Output the [X, Y] coordinate of the center of the cell containing the given text.  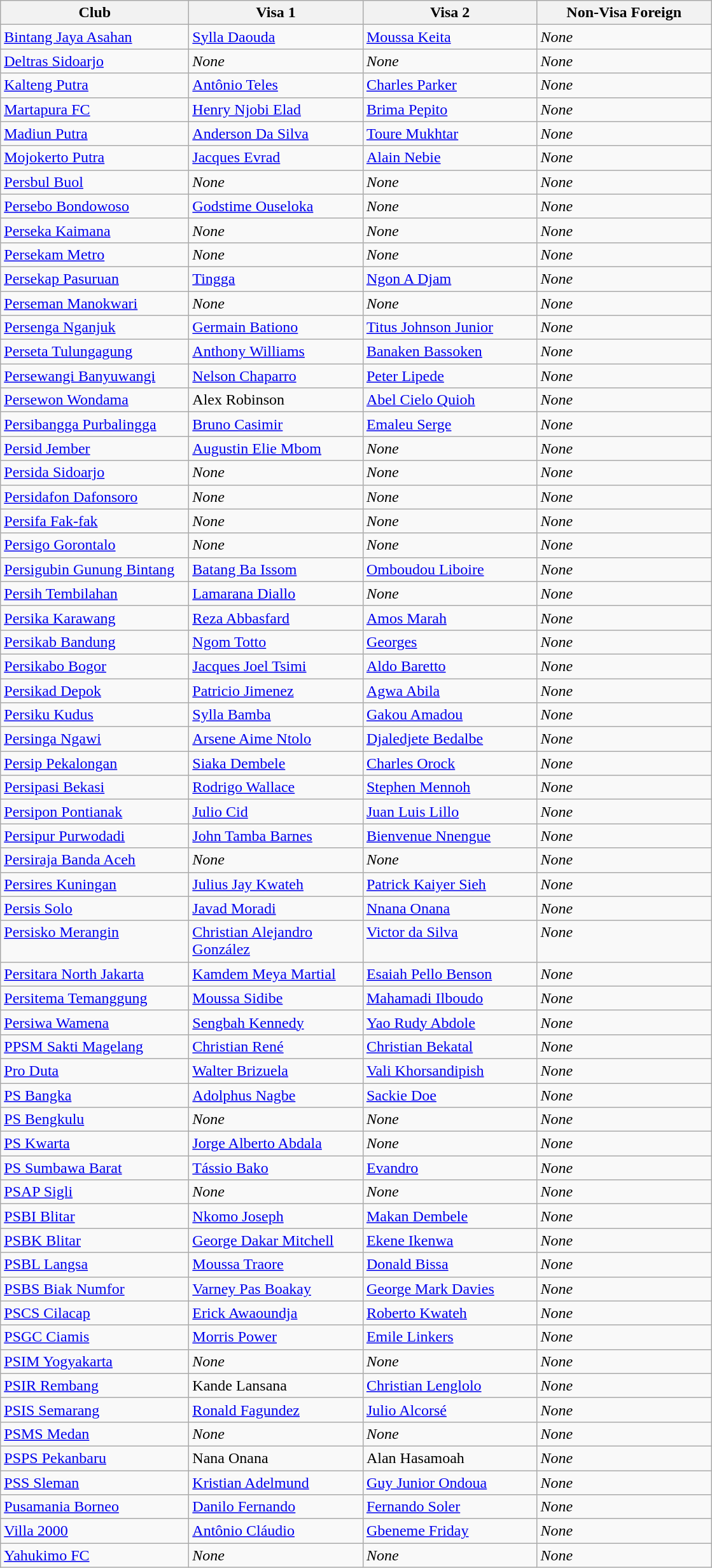
Persid Jember [95, 448]
Kristian Adelmund [276, 1483]
Batang Ba Issom [276, 569]
Pro Duta [95, 1071]
Guy Junior Ondoua [450, 1483]
Erick Awaoundja [276, 1313]
Visa 2 [450, 13]
PSCS Cilacap [95, 1313]
Bintang Jaya Asahan [95, 37]
Pusamania Borneo [95, 1507]
Godstime Ouseloka [276, 206]
Persbul Buol [95, 182]
Persitara North Jakarta [95, 974]
Sackie Doe [450, 1095]
Esaiah Pello Benson [450, 974]
Persidafon Dafonsoro [95, 497]
Charles Orock [450, 763]
Ronald Fagundez [276, 1410]
Mojokerto Putra [95, 158]
Reza Abbasfard [276, 618]
PSAP Sigli [95, 1192]
Persiraja Banda Aceh [95, 860]
Julio Alcorsé [450, 1410]
Gbeneme Friday [450, 1531]
Bruno Casimir [276, 424]
PSBL Langsa [95, 1265]
Persisko Merangin [95, 941]
Nkomo Joseph [276, 1216]
Fernando Soler [450, 1507]
Persiku Kudus [95, 715]
Persipon Pontianak [95, 812]
Nana Onana [276, 1458]
George Mark Davies [450, 1289]
Persitema Temanggung [95, 998]
Germain Bationo [276, 328]
Persigubin Gunung Bintang [95, 569]
Persewangi Banyuwangi [95, 376]
Persekam Metro [95, 254]
Persis Solo [95, 908]
Persida Sidoarjo [95, 473]
Georges [450, 642]
Perseman Manokwari [95, 303]
Aldo Baretto [450, 666]
Christian Bekatal [450, 1046]
Julius Jay Kwateh [276, 884]
Persebo Bondowoso [95, 206]
Nelson Chaparro [276, 376]
Arsene Aime Ntolo [276, 739]
Nnana Onana [450, 908]
Abel Cielo Quioh [450, 400]
Brima Pepito [450, 109]
Javad Moradi [276, 908]
PSS Sleman [95, 1483]
PSIR Rembang [95, 1385]
Titus Johnson Junior [450, 328]
Christian Alejandro González [276, 941]
Rodrigo Wallace [276, 787]
Persewon Wondama [95, 400]
Persires Kuningan [95, 884]
Sylla Daouda [276, 37]
PSBK Blitar [95, 1240]
Julio Cid [276, 812]
John Tamba Barnes [276, 836]
Yao Rudy Abdole [450, 1022]
Martapura FC [95, 109]
Banaken Bassoken [450, 352]
Amos Marah [450, 618]
Persipasi Bekasi [95, 787]
Persika Karawang [95, 618]
Villa 2000 [95, 1531]
Mahamadi Ilboudo [450, 998]
Stephen Mennoh [450, 787]
Ngon A Djam [450, 279]
Morris Power [276, 1337]
Omboudou Liboire [450, 569]
Augustin Elie Mbom [276, 448]
Danilo Fernando [276, 1507]
Anthony Williams [276, 352]
PSIM Yogyakarta [95, 1361]
Persenga Nganjuk [95, 328]
Persibangga Purbalingga [95, 424]
Walter Brizuela [276, 1071]
PS Bengkulu [95, 1120]
Emile Linkers [450, 1337]
PSMS Medan [95, 1434]
Persikab Bandung [95, 642]
Non-Visa Foreign [624, 13]
Kalteng Putra [95, 85]
Tingga [276, 279]
PS Sumbawa Barat [95, 1168]
Sengbah Kennedy [276, 1022]
Persih Tembilahan [95, 593]
Perseka Kaimana [95, 230]
Toure Mukhtar [450, 134]
Persiwa Wamena [95, 1022]
Tássio Bako [276, 1168]
Alan Hasamoah [450, 1458]
Vali Khorsandipish [450, 1071]
Evandro [450, 1168]
Moussa Sidibe [276, 998]
PSBS Biak Numfor [95, 1289]
Lamarana Diallo [276, 593]
Djaledjete Bedalbe [450, 739]
Antônio Cláudio [276, 1531]
Christian René [276, 1046]
PS Kwarta [95, 1144]
Jacques Joel Tsimi [276, 666]
Juan Luis Lillo [450, 812]
PPSM Sakti Magelang [95, 1046]
Patricio Jimenez [276, 690]
Moussa Keita [450, 37]
PSGC Ciamis [95, 1337]
Varney Pas Boakay [276, 1289]
Patrick Kaiyer Sieh [450, 884]
Makan Dembele [450, 1216]
PSBI Blitar [95, 1216]
Alex Robinson [276, 400]
Bienvenue Nnengue [450, 836]
Persekap Pasuruan [95, 279]
Gakou Amadou [450, 715]
Ekene Ikenwa [450, 1240]
Persikad Depok [95, 690]
Persifa Fak-fak [95, 521]
Peter Lipede [450, 376]
Persigo Gorontalo [95, 545]
Deltras Sidoarjo [95, 61]
Club [95, 13]
PSIS Semarang [95, 1410]
Kamdem Meya Martial [276, 974]
Persip Pekalongan [95, 763]
Kande Lansana [276, 1385]
Moussa Traore [276, 1265]
Sylla Bamba [276, 715]
Emaleu Serge [450, 424]
Jorge Alberto Abdala [276, 1144]
Antônio Teles [276, 85]
PSPS Pekanbaru [95, 1458]
Adolphus Nagbe [276, 1095]
Charles Parker [450, 85]
Donald Bissa [450, 1265]
Anderson Da Silva [276, 134]
Roberto Kwateh [450, 1313]
Henry Njobi Elad [276, 109]
Madiun Putra [95, 134]
Alain Nebie [450, 158]
Ngom Totto [276, 642]
Jacques Evrad [276, 158]
Visa 1 [276, 13]
Christian Lenglolo [450, 1385]
PS Bangka [95, 1095]
Agwa Abila [450, 690]
Persinga Ngawi [95, 739]
Persikabo Bogor [95, 666]
George Dakar Mitchell [276, 1240]
Perseta Tulungagung [95, 352]
Yahukimo FC [95, 1555]
Persipur Purwodadi [95, 836]
Siaka Dembele [276, 763]
Victor da Silva [450, 941]
